Scan for the cell matching the given text and deliver its [x, y] coordinate at center. 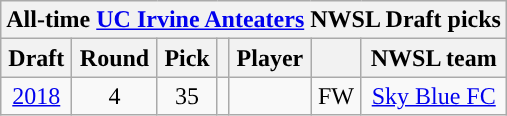
Sky Blue FC [434, 96]
2018 [36, 96]
Draft [36, 58]
35 [187, 96]
All-time UC Irvine Anteaters NWSL Draft picks [254, 20]
Player [270, 58]
4 [114, 96]
NWSL team [434, 58]
Pick [187, 58]
Round [114, 58]
FW [336, 96]
